Determine the [x, y] coordinate at the center of the cell enclosing the given text.  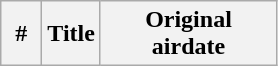
Title [72, 34]
# [22, 34]
Original airdate [188, 34]
